For the text-containing cell, return its midpoint in [x, y] coordinate format. 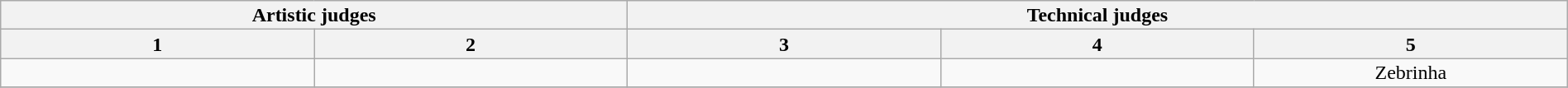
1 [157, 44]
5 [1411, 44]
3 [784, 44]
Technical judges [1098, 15]
4 [1097, 44]
Zebrinha [1411, 72]
Artistic judges [314, 15]
2 [471, 44]
